Determine the [x, y] coordinate at the center of the cell enclosing the given text.  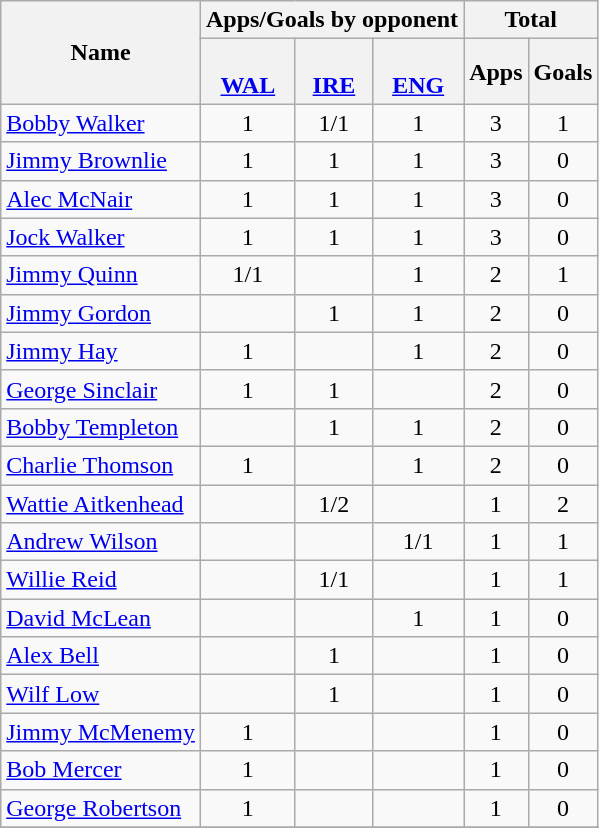
Willie Reid [101, 580]
Jimmy Gordon [101, 313]
Apps [496, 72]
Jimmy McMenemy [101, 732]
Jock Walker [101, 237]
Name [101, 52]
1/2 [334, 503]
Jimmy Brownlie [101, 161]
David McLean [101, 618]
Wattie Aitkenhead [101, 503]
Bobby Walker [101, 123]
Alec McNair [101, 199]
George Robertson [101, 808]
Bobby Templeton [101, 427]
IRE [334, 72]
ENG [418, 72]
Goals [563, 72]
Total [531, 20]
George Sinclair [101, 389]
Jimmy Quinn [101, 275]
Jimmy Hay [101, 351]
Wilf Low [101, 694]
WAL [248, 72]
Bob Mercer [101, 770]
Andrew Wilson [101, 542]
Alex Bell [101, 656]
Apps/Goals by opponent [332, 20]
Charlie Thomson [101, 465]
